Find where the given text appears and provide that cell's center as (X, Y) coordinate. 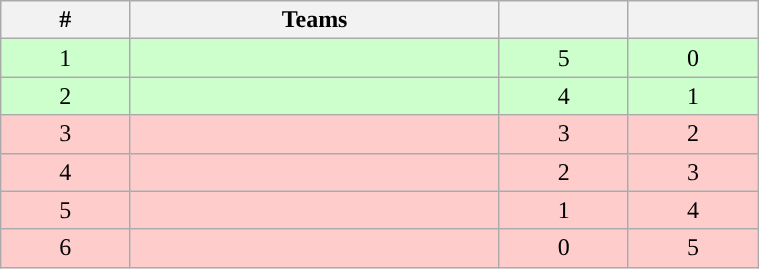
# (66, 20)
6 (66, 248)
Teams (314, 20)
